Output the (x, y) coordinate of the center of the cell containing the given text.  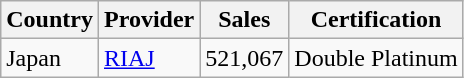
Provider (148, 20)
RIAJ (148, 58)
Japan (50, 58)
Sales (244, 20)
Certification (376, 20)
Country (50, 20)
Double Platinum (376, 58)
521,067 (244, 58)
